Identify which cell holds the provided text, then report its (x, y) central coordinate. 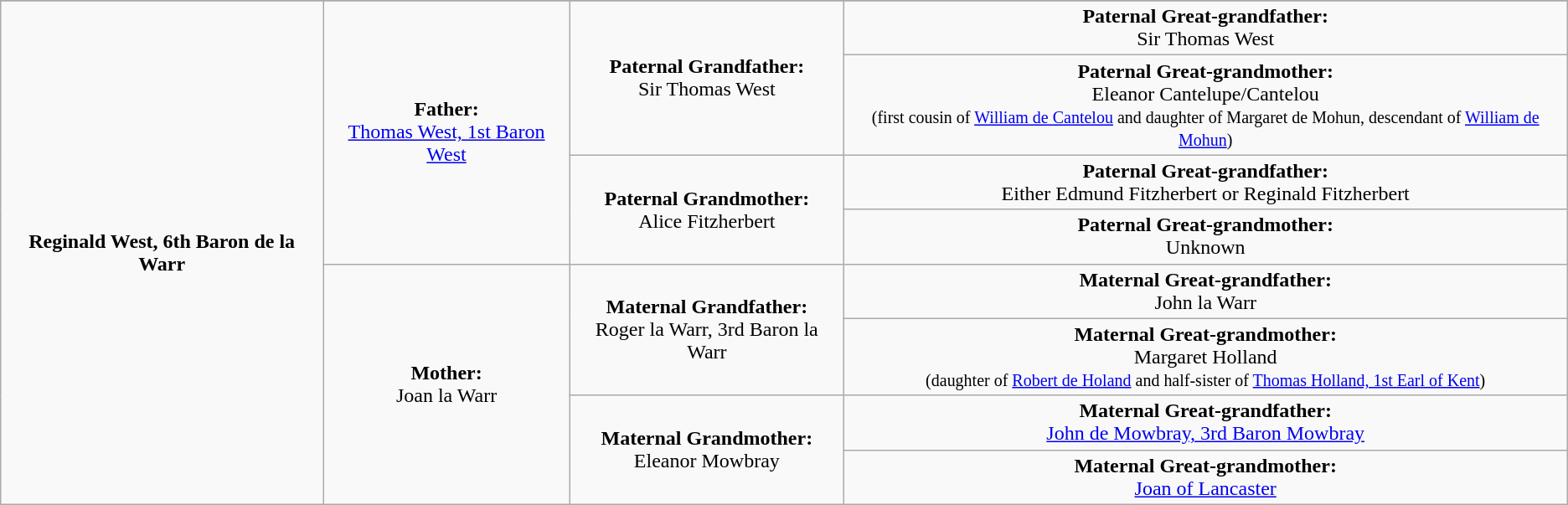
Paternal Grandfather:Sir Thomas West (707, 78)
Paternal Grandmother:Alice Fitzherbert (707, 209)
Maternal Great-grandfather:John de Mowbray, 3rd Baron Mowbray (1205, 422)
Maternal Great-grandmother:Margaret Holland(daughter of Robert de Holand and half-sister of Thomas Holland, 1st Earl of Kent) (1205, 357)
Maternal Great-grandmother:Joan of Lancaster (1205, 477)
Mother:Joan la Warr (447, 384)
Maternal Great-grandfather:John la Warr (1205, 291)
Maternal Grandfather:Roger la Warr, 3rd Baron la Warr (707, 330)
Paternal Great-grandfather:Either Edmund Fitzherbert or Reginald Fitzherbert (1205, 183)
Paternal Great-grandmother:Unknown (1205, 236)
Paternal Great-grandfather:Sir Thomas West (1205, 28)
Father:Thomas West, 1st Baron West (447, 132)
Reginald West, 6th Baron de la Warr (162, 253)
Maternal Grandmother:Eleanor Mowbray (707, 450)
